Provide the [x, y] coordinate of the cell's center where the given text is located.  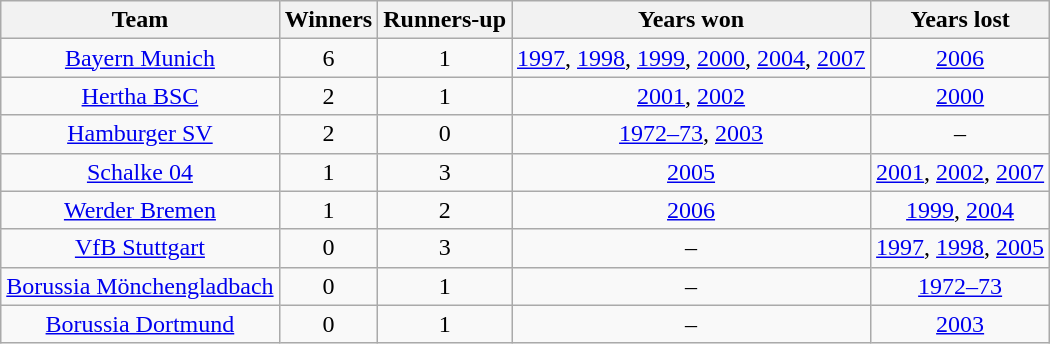
Years lost [960, 20]
VfB Stuttgart [140, 248]
Werder Bremen [140, 210]
1972–73 [960, 286]
Schalke 04 [140, 172]
Borussia Mönchengladbach [140, 286]
2003 [960, 324]
Years won [692, 20]
1997, 1998, 2005 [960, 248]
2000 [960, 96]
Borussia Dortmund [140, 324]
Hamburger SV [140, 134]
1972–73, 2003 [692, 134]
1999, 2004 [960, 210]
6 [328, 58]
Hertha BSC [140, 96]
1997, 1998, 1999, 2000, 2004, 2007 [692, 58]
Winners [328, 20]
2001, 2002, 2007 [960, 172]
2001, 2002 [692, 96]
Bayern Munich [140, 58]
Team [140, 20]
Runners-up [445, 20]
2005 [692, 172]
